Detect which cell encompasses the target text, then output its [X, Y] center coordinate. 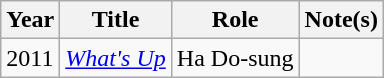
What's Up [116, 58]
Note(s) [341, 20]
2011 [30, 58]
Ha Do-sung [235, 58]
Title [116, 20]
Year [30, 20]
Role [235, 20]
